Search for the cell housing the specified text and yield its (X, Y) center coordinate. 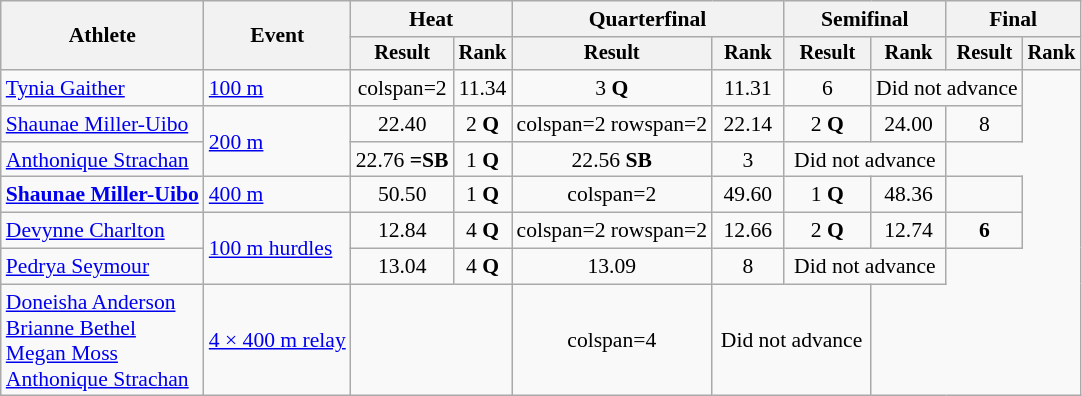
12.74 (908, 231)
13.04 (402, 267)
48.36 (908, 195)
100 m (278, 88)
200 m (278, 142)
3 Q (612, 88)
Anthonique Strachan (102, 160)
Event (278, 36)
Devynne Charlton (102, 231)
colspan=4 (612, 340)
22.14 (748, 124)
3 (748, 160)
12.84 (402, 231)
50.50 (402, 195)
Quarterfinal (648, 19)
49.60 (748, 195)
12.66 (748, 231)
11.34 (483, 88)
Semifinal (865, 19)
100 m hurdles (278, 248)
22.40 (402, 124)
4 × 400 m relay (278, 340)
24.00 (908, 124)
22.76 =SB (402, 160)
Pedrya Seymour (102, 267)
Athlete (102, 36)
11.31 (748, 88)
Heat (432, 19)
13.09 (612, 267)
22.56 SB (612, 160)
Doneisha AndersonBrianne BethelMegan MossAnthonique Strachan (102, 340)
Final (1013, 19)
400 m (278, 195)
Tynia Gaither (102, 88)
